Search for the cell housing the specified text and yield its [x, y] center coordinate. 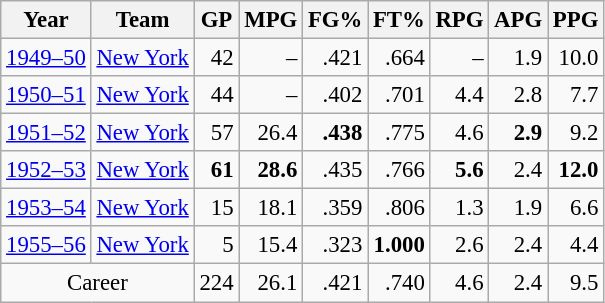
9.5 [576, 283]
5.6 [460, 170]
15 [216, 208]
.766 [400, 170]
FG% [336, 20]
.701 [400, 95]
1950–51 [46, 95]
2.8 [518, 95]
10.0 [576, 58]
.359 [336, 208]
PPG [576, 20]
5 [216, 245]
57 [216, 133]
7.7 [576, 95]
1951–52 [46, 133]
18.1 [271, 208]
2.6 [460, 245]
26.4 [271, 133]
.402 [336, 95]
44 [216, 95]
Team [142, 20]
MPG [271, 20]
1953–54 [46, 208]
.806 [400, 208]
Career [98, 283]
FT% [400, 20]
12.0 [576, 170]
GP [216, 20]
15.4 [271, 245]
6.6 [576, 208]
.435 [336, 170]
.740 [400, 283]
.664 [400, 58]
28.6 [271, 170]
APG [518, 20]
26.1 [271, 283]
RPG [460, 20]
42 [216, 58]
1955–56 [46, 245]
1949–50 [46, 58]
224 [216, 283]
.438 [336, 133]
2.9 [518, 133]
1.000 [400, 245]
1.3 [460, 208]
61 [216, 170]
Year [46, 20]
9.2 [576, 133]
.775 [400, 133]
.323 [336, 245]
1952–53 [46, 170]
